Return the (X, Y) coordinate for the center point of the cell that contains the specified text.  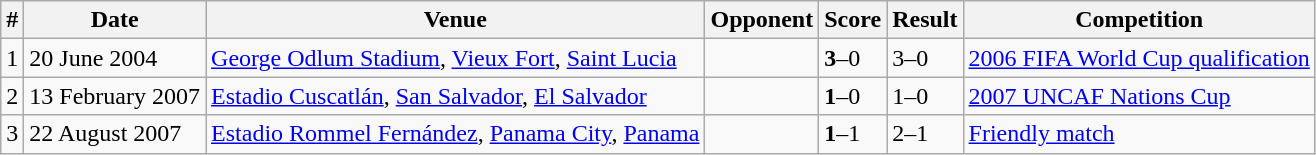
1–1 (853, 134)
3 (12, 134)
Competition (1139, 20)
Score (853, 20)
Result (925, 20)
Date (115, 20)
# (12, 20)
2 (12, 96)
2006 FIFA World Cup qualification (1139, 58)
Venue (456, 20)
2–1 (925, 134)
Estadio Rommel Fernández, Panama City, Panama (456, 134)
20 June 2004 (115, 58)
2007 UNCAF Nations Cup (1139, 96)
George Odlum Stadium, Vieux Fort, Saint Lucia (456, 58)
13 February 2007 (115, 96)
Opponent (762, 20)
Estadio Cuscatlán, San Salvador, El Salvador (456, 96)
Friendly match (1139, 134)
1 (12, 58)
22 August 2007 (115, 134)
